Return [x, y] of the center of cell containing provided text 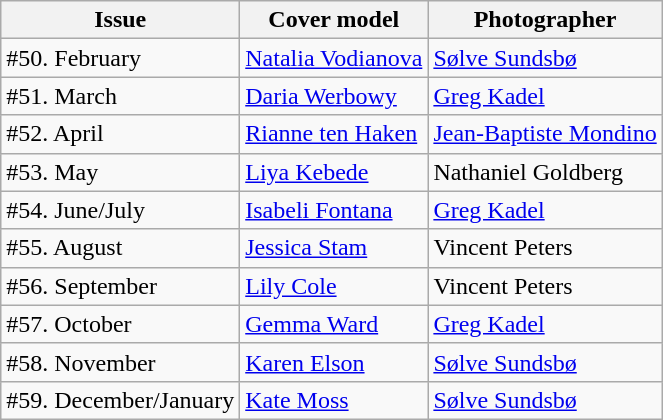
Daria Werbowy [334, 96]
Rianne ten Haken [334, 134]
#58. November [120, 362]
#56. September [120, 286]
#57. October [120, 324]
#50. February [120, 58]
#55. August [120, 248]
Isabeli Fontana [334, 210]
Jean-Baptiste Mondino [545, 134]
Liya Kebede [334, 172]
#53. May [120, 172]
Photographer [545, 20]
Natalia Vodianova [334, 58]
#54. June/July [120, 210]
Karen Elson [334, 362]
Lily Cole [334, 286]
Issue [120, 20]
#59. December/January [120, 400]
Cover model [334, 20]
Gemma Ward [334, 324]
#51. March [120, 96]
Nathaniel Goldberg [545, 172]
#52. April [120, 134]
Jessica Stam [334, 248]
Kate Moss [334, 400]
